From the cell containing the given text, extract its center point as [X, Y] coordinate. 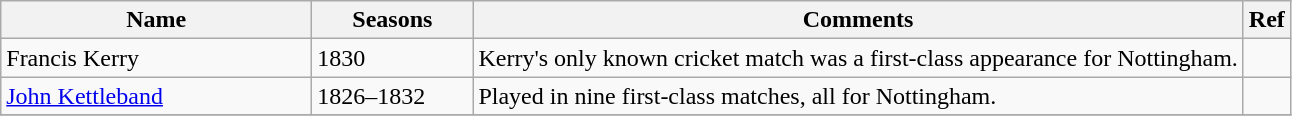
John Kettleband [156, 96]
1826–1832 [392, 96]
Kerry's only known cricket match was a first-class appearance for Nottingham. [858, 58]
Played in nine first-class matches, all for Nottingham. [858, 96]
Francis Kerry [156, 58]
Ref [1266, 20]
Seasons [392, 20]
Comments [858, 20]
Name [156, 20]
1830 [392, 58]
